Output the (X, Y) coordinate of the center of the cell containing the given text.  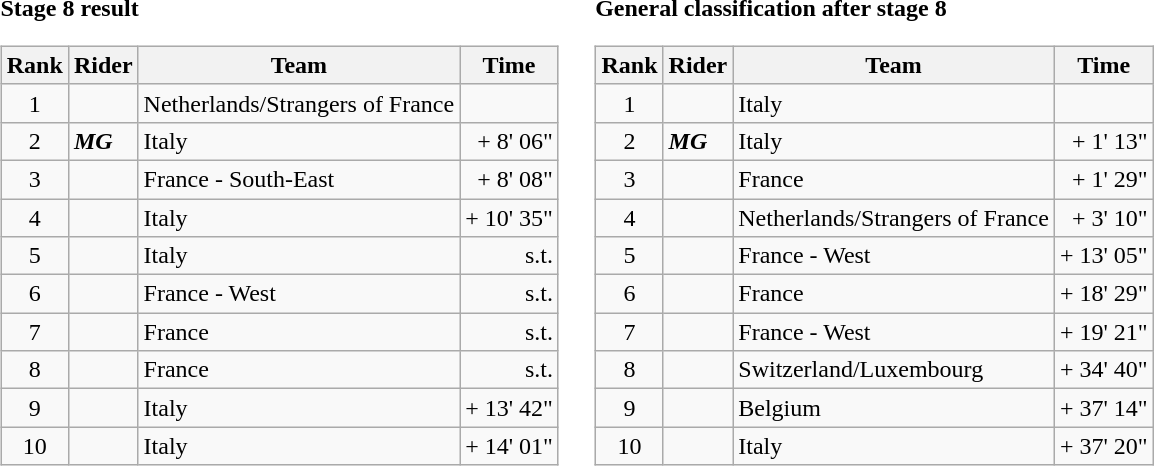
+ 19' 21" (1104, 332)
+ 18' 29" (1104, 294)
+ 13' 05" (1104, 256)
+ 14' 01" (510, 446)
+ 3' 10" (1104, 217)
+ 1' 29" (1104, 179)
+ 1' 13" (1104, 141)
+ 8' 08" (510, 179)
+ 10' 35" (510, 217)
+ 37' 14" (1104, 408)
+ 13' 42" (510, 408)
Switzerland/Luxembourg (894, 370)
+ 37' 20" (1104, 446)
+ 34' 40" (1104, 370)
France - South-East (299, 179)
Belgium (894, 408)
+ 8' 06" (510, 141)
